Provide the (X, Y) coordinate of the cell's center where the given text is located.  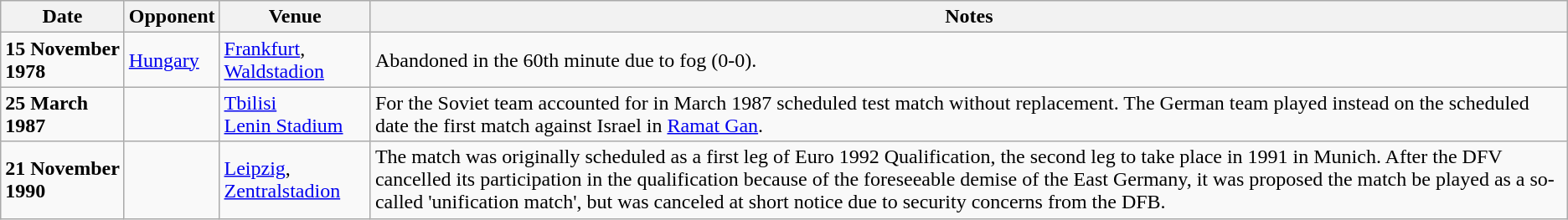
Frankfurt, Waldstadion (295, 60)
Hungary (172, 60)
Notes (968, 17)
Venue (295, 17)
Leipzig, Zentralstadion (295, 180)
TbilisiLenin Stadium (295, 114)
21 November 1990 (62, 180)
Opponent (172, 17)
25 March 1987 (62, 114)
Date (62, 17)
15 November 1978 (62, 60)
Abandoned in the 60th minute due to fog (0-0). (968, 60)
